Extract the (x, y) coordinate from the center of the cell holding the provided text.  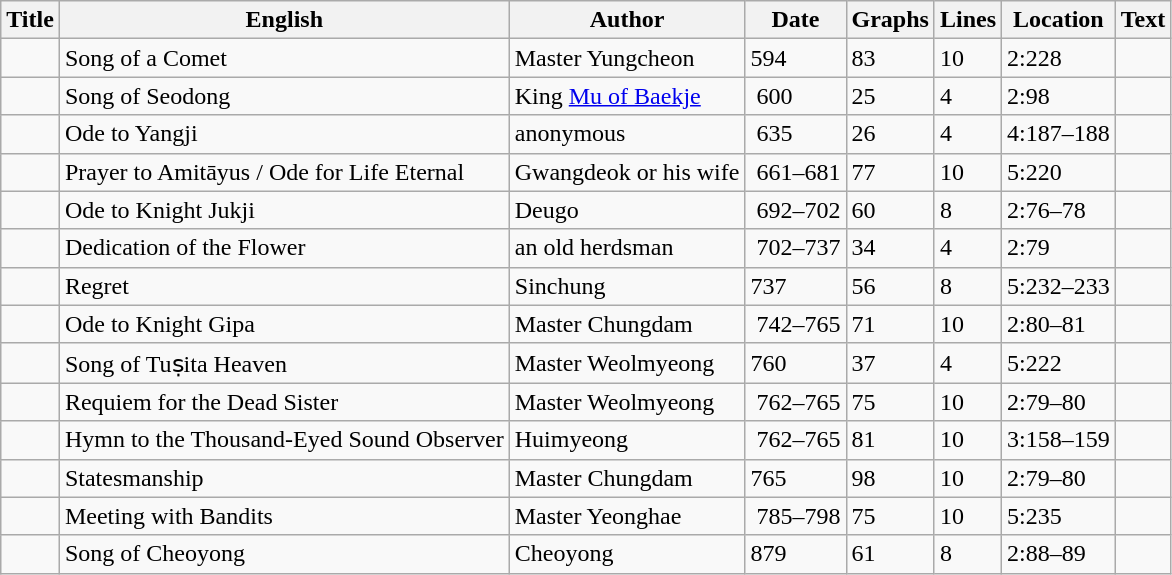
25 (890, 96)
2:228 (1059, 58)
879 (796, 554)
Song of a Comet (284, 58)
Graphs (890, 20)
635 (796, 134)
71 (890, 324)
5:222 (1059, 363)
661–681 (796, 172)
Song of Tuṣita Heaven (284, 363)
Location (1059, 20)
34 (890, 248)
742–765 (796, 324)
Meeting with Bandits (284, 516)
61 (890, 554)
Master Yeonghae (627, 516)
Requiem for the Dead Sister (284, 402)
760 (796, 363)
Hymn to the Thousand-Eyed Sound Observer (284, 440)
Song of Seodong (284, 96)
Title (30, 20)
2:80–81 (1059, 324)
83 (890, 58)
692–702 (796, 210)
Regret (284, 286)
Ode to Knight Jukji (284, 210)
98 (890, 478)
56 (890, 286)
Statesmanship (284, 478)
Ode to Yangji (284, 134)
Deugo (627, 210)
Lines (968, 20)
Master Yungcheon (627, 58)
737 (796, 286)
an old herdsman (627, 248)
2:88–89 (1059, 554)
5:232–233 (1059, 286)
5:220 (1059, 172)
Song of Cheoyong (284, 554)
2:98 (1059, 96)
60 (890, 210)
Huimyeong (627, 440)
2:76–78 (1059, 210)
4:187–188 (1059, 134)
Prayer to Amitāyus / Ode for Life Eternal (284, 172)
765 (796, 478)
King Mu of Baekje (627, 96)
37 (890, 363)
anonymous (627, 134)
26 (890, 134)
594 (796, 58)
Cheoyong (627, 554)
English (284, 20)
702–737 (796, 248)
Dedication of the Flower (284, 248)
785–798 (796, 516)
Author (627, 20)
5:235 (1059, 516)
Ode to Knight Gipa (284, 324)
600 (796, 96)
3:158–159 (1059, 440)
Sinchung (627, 286)
81 (890, 440)
2:79 (1059, 248)
Text (1143, 20)
Date (796, 20)
77 (890, 172)
Gwangdeok or his wife (627, 172)
